Detect which cell encompasses the target text, then output its (x, y) center coordinate. 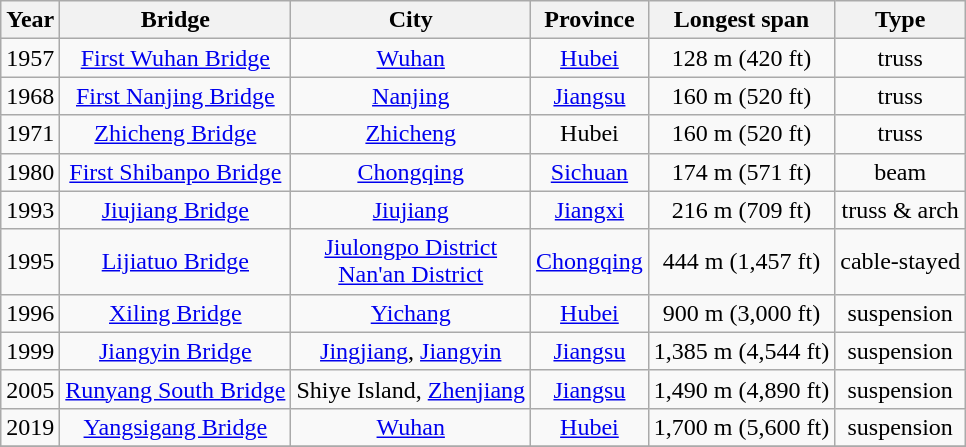
2005 (30, 389)
1995 (30, 262)
First Wuhan Bridge (176, 58)
beam (900, 172)
Jiujiang Bridge (176, 210)
Nanjing (411, 96)
1957 (30, 58)
Sichuan (590, 172)
First Nanjing Bridge (176, 96)
cable-stayed (900, 262)
Shiye Island, Zhenjiang (411, 389)
128 m (420 ft) (741, 58)
174 m (571 ft) (741, 172)
1996 (30, 313)
Runyang South Bridge (176, 389)
Jiangxi (590, 210)
1,490 m (4,890 ft) (741, 389)
Zhicheng Bridge (176, 134)
Type (900, 20)
Jiangyin Bridge (176, 351)
1,385 m (4,544 ft) (741, 351)
216 m (709 ft) (741, 210)
Province (590, 20)
First Shibanpo Bridge (176, 172)
Xiling Bridge (176, 313)
1968 (30, 96)
1971 (30, 134)
Longest span (741, 20)
1999 (30, 351)
Jiulongpo DistrictNan'an District (411, 262)
900 m (3,000 ft) (741, 313)
Yichang (411, 313)
2019 (30, 427)
1980 (30, 172)
1,700 m (5,600 ft) (741, 427)
Zhicheng (411, 134)
truss & arch (900, 210)
Year (30, 20)
Jiujiang (411, 210)
Bridge (176, 20)
Jingjiang, Jiangyin (411, 351)
Yangsigang Bridge (176, 427)
Lijiatuo Bridge (176, 262)
1993 (30, 210)
444 m (1,457 ft) (741, 262)
City (411, 20)
